Locate the cell with the specified text and output its (x, y) center coordinate. 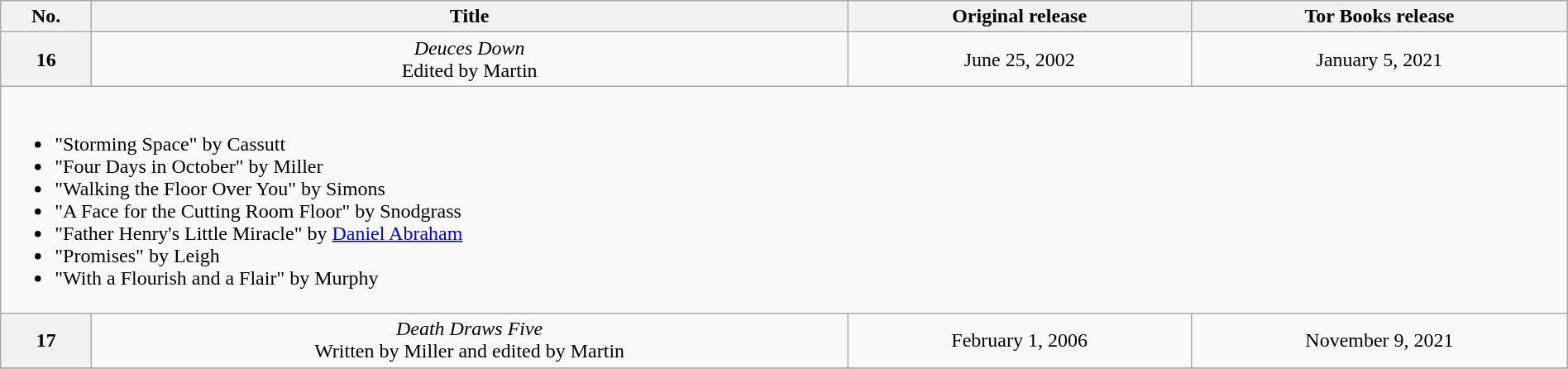
November 9, 2021 (1379, 341)
Deuces DownEdited by Martin (470, 60)
16 (46, 60)
Original release (1020, 17)
June 25, 2002 (1020, 60)
January 5, 2021 (1379, 60)
Title (470, 17)
February 1, 2006 (1020, 341)
Death Draws FiveWritten by Miller and edited by Martin (470, 341)
No. (46, 17)
Tor Books release (1379, 17)
17 (46, 341)
